Identify which cell holds the provided text, then report its (x, y) central coordinate. 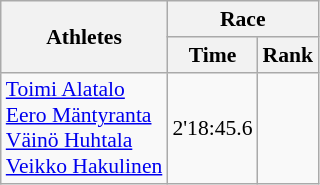
Athletes (84, 36)
Toimi AlataloEero MäntyrantaVäinö HuhtalaVeikko Hakulinen (84, 128)
Time (212, 55)
Race (242, 19)
Rank (288, 55)
2'18:45.6 (212, 128)
